Locate the cell with the specified text and output its (X, Y) center coordinate. 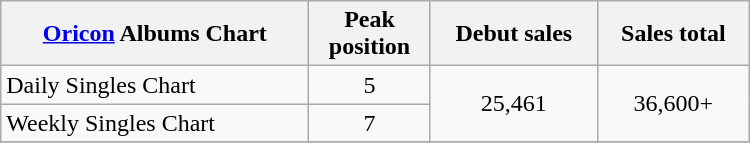
Sales total (674, 34)
7 (370, 123)
25,461 (514, 104)
Daily Singles Chart (155, 85)
Oricon Albums Chart (155, 34)
36,600+ (674, 104)
Debut sales (514, 34)
Peakposition (370, 34)
Weekly Singles Chart (155, 123)
5 (370, 85)
